Detect which cell encompasses the target text, then output its (X, Y) center coordinate. 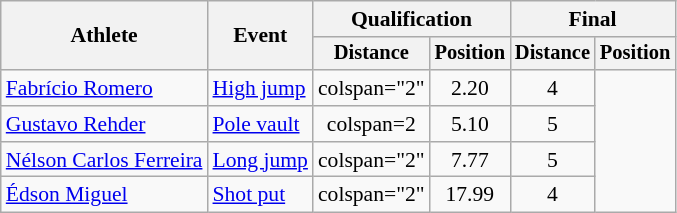
17.99 (470, 195)
Pole vault (260, 124)
Nélson Carlos Ferreira (104, 160)
Édson Miguel (104, 195)
colspan=2 (372, 124)
Fabrício Romero (104, 88)
Event (260, 36)
5.10 (470, 124)
7.77 (470, 160)
Final (592, 19)
Qualification (412, 19)
Long jump (260, 160)
2.20 (470, 88)
High jump (260, 88)
Athlete (104, 36)
Shot put (260, 195)
Gustavo Rehder (104, 124)
